Identify which cell holds the provided text, then report its (X, Y) central coordinate. 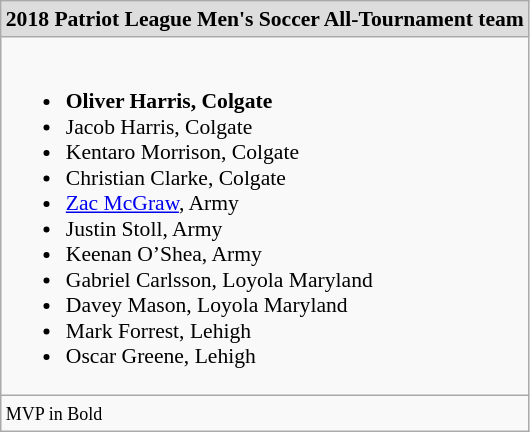
2018 Patriot League Men's Soccer All-Tournament team (265, 19)
MVP in Bold (265, 414)
